Detect which cell encompasses the target text, then output its (X, Y) center coordinate. 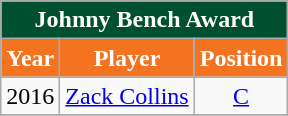
Zack Collins (127, 96)
Johnny Bench Award (144, 20)
Player (127, 58)
2016 (30, 96)
Position (241, 58)
Year (30, 58)
C (241, 96)
